Capture the cell that displays the provided text and extract its [X, Y] central coordinate. 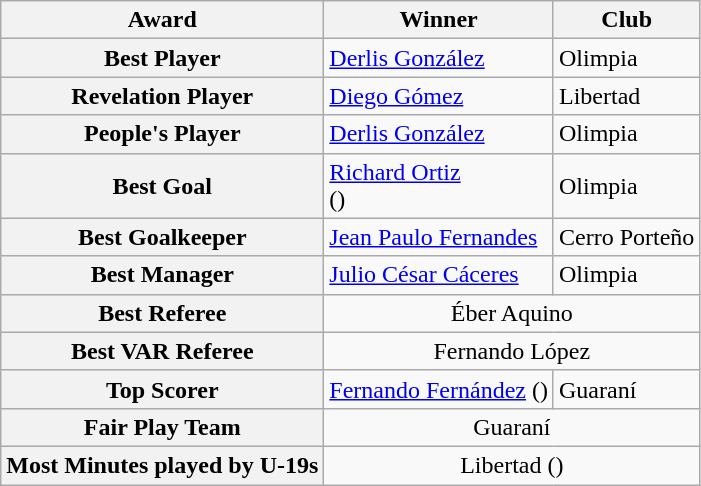
Diego Gómez [439, 96]
Jean Paulo Fernandes [439, 237]
Top Scorer [162, 389]
Fernando López [512, 351]
Best Manager [162, 275]
Cerro Porteño [626, 237]
Éber Aquino [512, 313]
People's Player [162, 134]
Fair Play Team [162, 427]
Revelation Player [162, 96]
Julio César Cáceres [439, 275]
Best Goal [162, 186]
Richard Ortiz() [439, 186]
Best Player [162, 58]
Best Referee [162, 313]
Most Minutes played by U-19s [162, 465]
Best VAR Referee [162, 351]
Best Goalkeeper [162, 237]
Winner [439, 20]
Club [626, 20]
Award [162, 20]
Fernando Fernández () [439, 389]
Libertad [626, 96]
Libertad () [512, 465]
